From the cell containing the given text, extract its center point as (X, Y) coordinate. 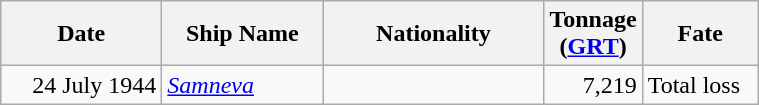
Ship Name (242, 34)
Total loss (700, 85)
Samneva (242, 85)
Fate (700, 34)
24 July 1944 (82, 85)
Nationality (434, 34)
7,219 (593, 85)
Tonnage (GRT) (593, 34)
Date (82, 34)
